From the cell containing the given text, extract its center point as (X, Y) coordinate. 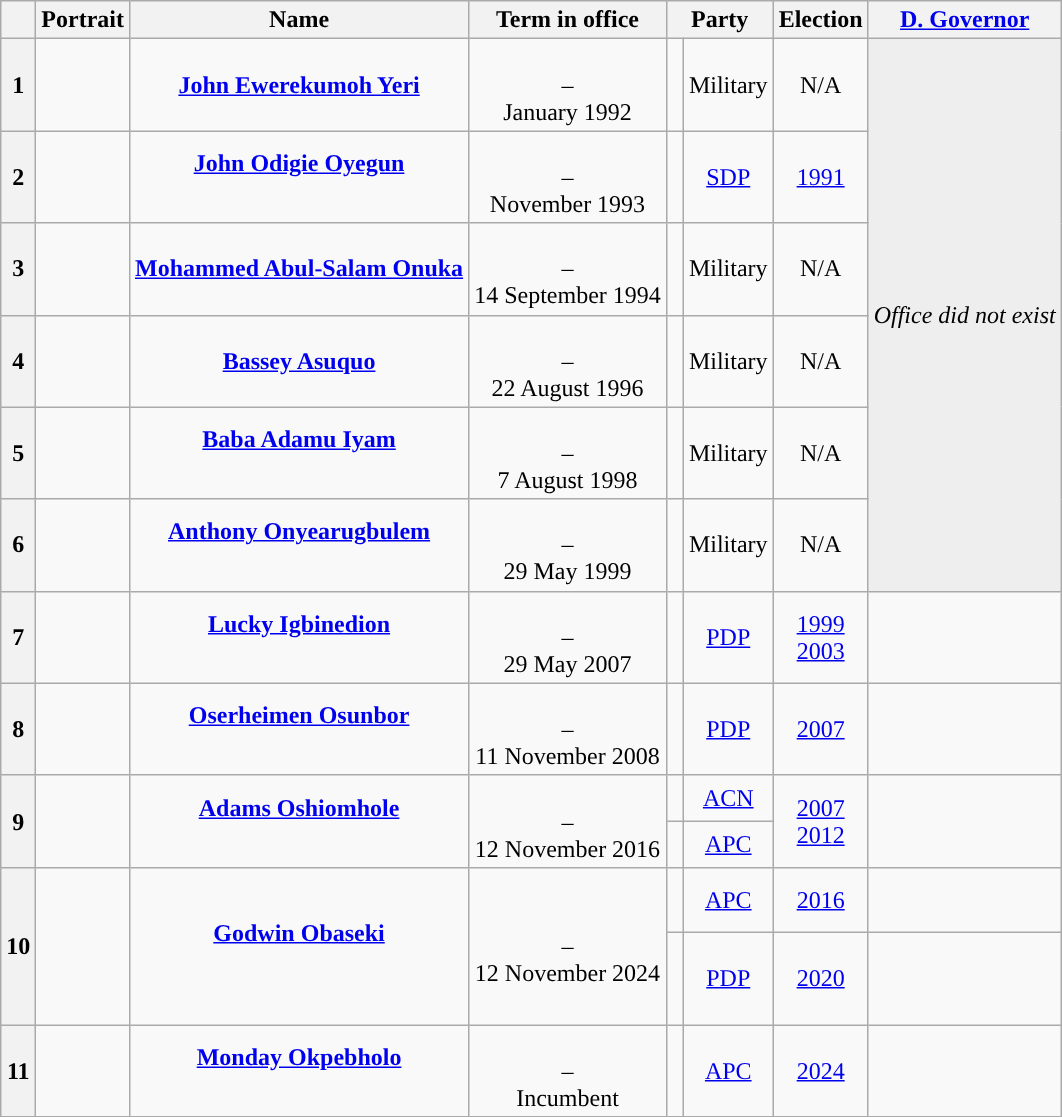
Mohammed Abul-Salam Onuka (298, 269)
Oserheimen Osunbor (298, 729)
Bassey Asuquo (298, 361)
2007 (820, 729)
Anthony Onyearugbulem (298, 545)
4 (18, 361)
1991 (820, 177)
2 (18, 177)
Adams Oshiomhole (298, 821)
–November 1993 (568, 177)
Baba Adamu Iyam (298, 453)
2016 (820, 900)
John Ewerekumoh Yeri (298, 85)
11 (18, 1070)
Lucky Igbinedion (298, 637)
9 (18, 821)
–29 May 2007 (568, 637)
20072012 (820, 821)
–11 November 2008 (568, 729)
ACN (728, 798)
Election (820, 20)
7 (18, 637)
–7 August 1998 (568, 453)
3 (18, 269)
–January 1992 (568, 85)
D. Governor (964, 20)
Term in office (568, 20)
Party (720, 20)
SDP (728, 177)
1 (18, 85)
10 (18, 946)
2024 (820, 1070)
John Odigie Oyegun (298, 177)
–12 November 2024 (568, 946)
Monday Okpebholo (298, 1070)
–22 August 1996 (568, 361)
Godwin Obaseki (298, 946)
5 (18, 453)
8 (18, 729)
2020 (820, 978)
–Incumbent (568, 1070)
Office did not exist (964, 315)
–14 September 1994 (568, 269)
–12 November 2016 (568, 821)
Name (298, 20)
19992003 (820, 637)
Portrait (83, 20)
–29 May 1999 (568, 545)
6 (18, 545)
